For the text-containing cell, return its midpoint in [X, Y] coordinate format. 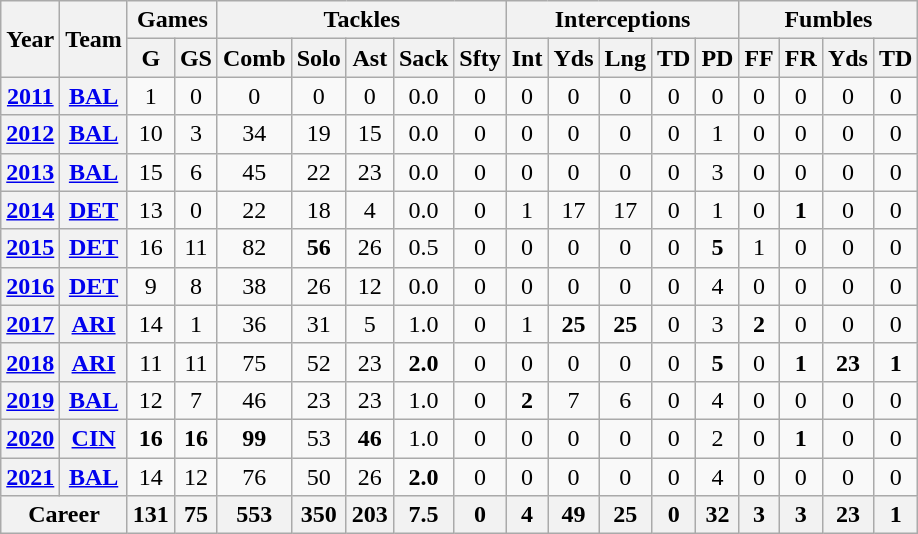
18 [318, 210]
2018 [30, 362]
82 [254, 248]
Year [30, 39]
8 [196, 286]
Lng [625, 58]
56 [318, 248]
0.5 [423, 248]
50 [318, 477]
Career [64, 515]
FF [759, 58]
FR [800, 58]
2017 [30, 324]
52 [318, 362]
99 [254, 438]
CIN [94, 438]
10 [150, 134]
53 [318, 438]
2020 [30, 438]
36 [254, 324]
GS [196, 58]
350 [318, 515]
13 [150, 210]
31 [318, 324]
Team [94, 39]
553 [254, 515]
Tackles [362, 20]
Int [527, 58]
131 [150, 515]
32 [718, 515]
2021 [30, 477]
Games [172, 20]
45 [254, 172]
2012 [30, 134]
Sfty [480, 58]
7.5 [423, 515]
19 [318, 134]
203 [370, 515]
2019 [30, 400]
Comb [254, 58]
2011 [30, 96]
2013 [30, 172]
2015 [30, 248]
Ast [370, 58]
PD [718, 58]
Sack [423, 58]
Fumbles [828, 20]
2016 [30, 286]
Solo [318, 58]
Interceptions [622, 20]
76 [254, 477]
2014 [30, 210]
49 [574, 515]
G [150, 58]
34 [254, 134]
38 [254, 286]
9 [150, 286]
